Capture the cell that displays the provided text and extract its [X, Y] central coordinate. 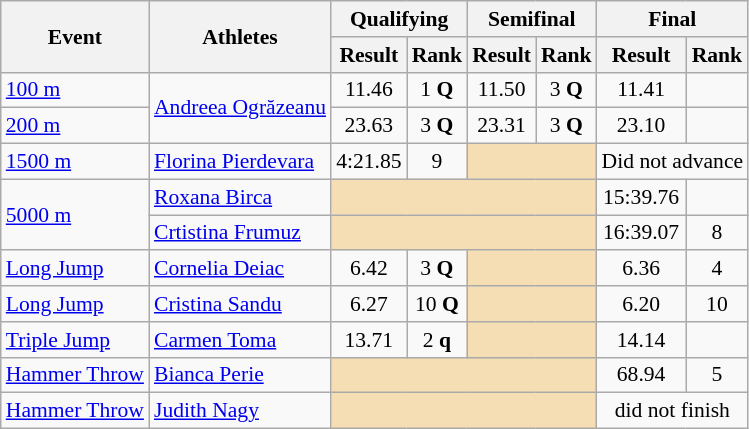
1500 m [75, 162]
Qualifying [399, 19]
23.63 [368, 126]
11.41 [642, 90]
Final [673, 19]
23.31 [502, 126]
Did not advance [673, 162]
did not finish [673, 411]
5000 m [75, 214]
4:21.85 [368, 162]
10 Q [438, 304]
Cornelia Deiac [240, 269]
Athletes [240, 36]
Semifinal [532, 19]
1 Q [438, 90]
13.71 [368, 340]
8 [718, 233]
68.94 [642, 375]
Event [75, 36]
6.20 [642, 304]
Bianca Perie [240, 375]
Florina Pierdevara [240, 162]
Crtistina Frumuz [240, 233]
Roxana Birca [240, 197]
100 m [75, 90]
Judith Nagy [240, 411]
Triple Jump [75, 340]
9 [438, 162]
16:39.07 [642, 233]
11.46 [368, 90]
Andreea Ogrăzeanu [240, 108]
4 [718, 269]
11.50 [502, 90]
Carmen Toma [240, 340]
23.10 [642, 126]
200 m [75, 126]
10 [718, 304]
6.42 [368, 269]
15:39.76 [642, 197]
14.14 [642, 340]
5 [718, 375]
2 q [438, 340]
6.27 [368, 304]
Cristina Sandu [240, 304]
6.36 [642, 269]
